Scan for the cell matching the given text and deliver its [X, Y] coordinate at center. 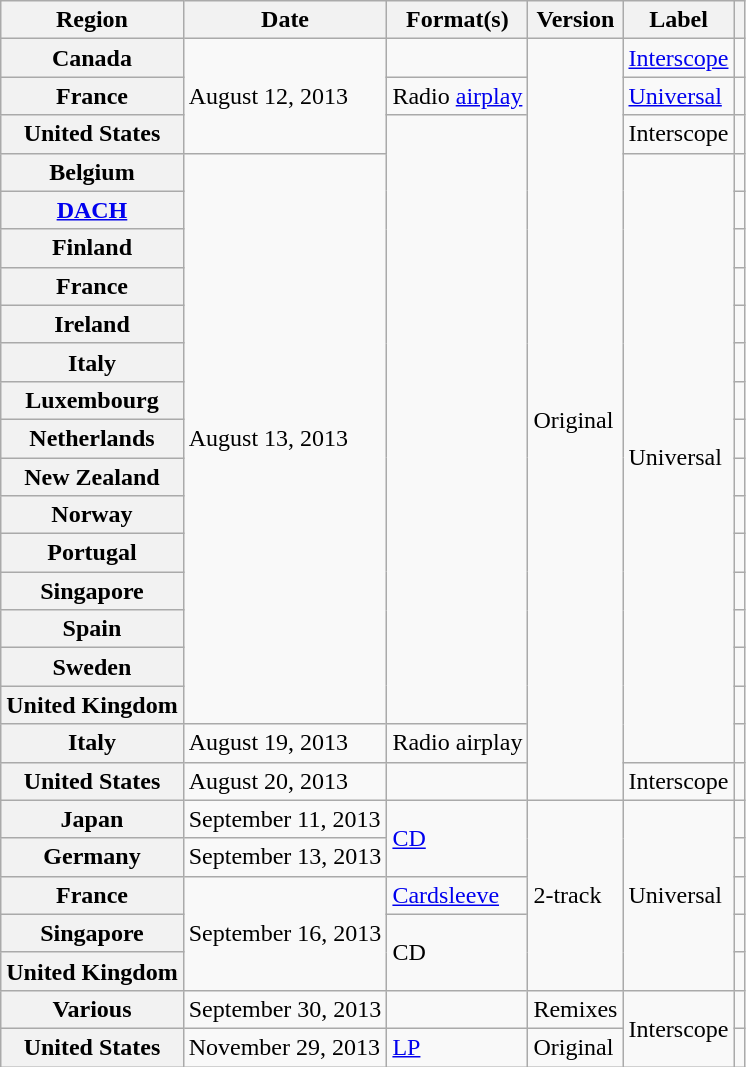
September 13, 2013 [285, 857]
August 20, 2013 [285, 781]
New Zealand [92, 477]
Region [92, 20]
Canada [92, 58]
August 12, 2013 [285, 96]
Ireland [92, 324]
Label [678, 20]
Netherlands [92, 438]
LP [458, 1047]
Germany [92, 857]
September 11, 2013 [285, 819]
August 13, 2013 [285, 438]
Luxembourg [92, 400]
November 29, 2013 [285, 1047]
September 30, 2013 [285, 1009]
2-track [576, 895]
Remixes [576, 1009]
August 19, 2013 [285, 743]
DACH [92, 210]
Cardsleeve [458, 895]
September 16, 2013 [285, 933]
Various [92, 1009]
Finland [92, 248]
Date [285, 20]
Belgium [92, 172]
Format(s) [458, 20]
Spain [92, 629]
Norway [92, 515]
Version [576, 20]
Sweden [92, 667]
Japan [92, 819]
Portugal [92, 553]
